Locate the cell with the specified text and output its (X, Y) center coordinate. 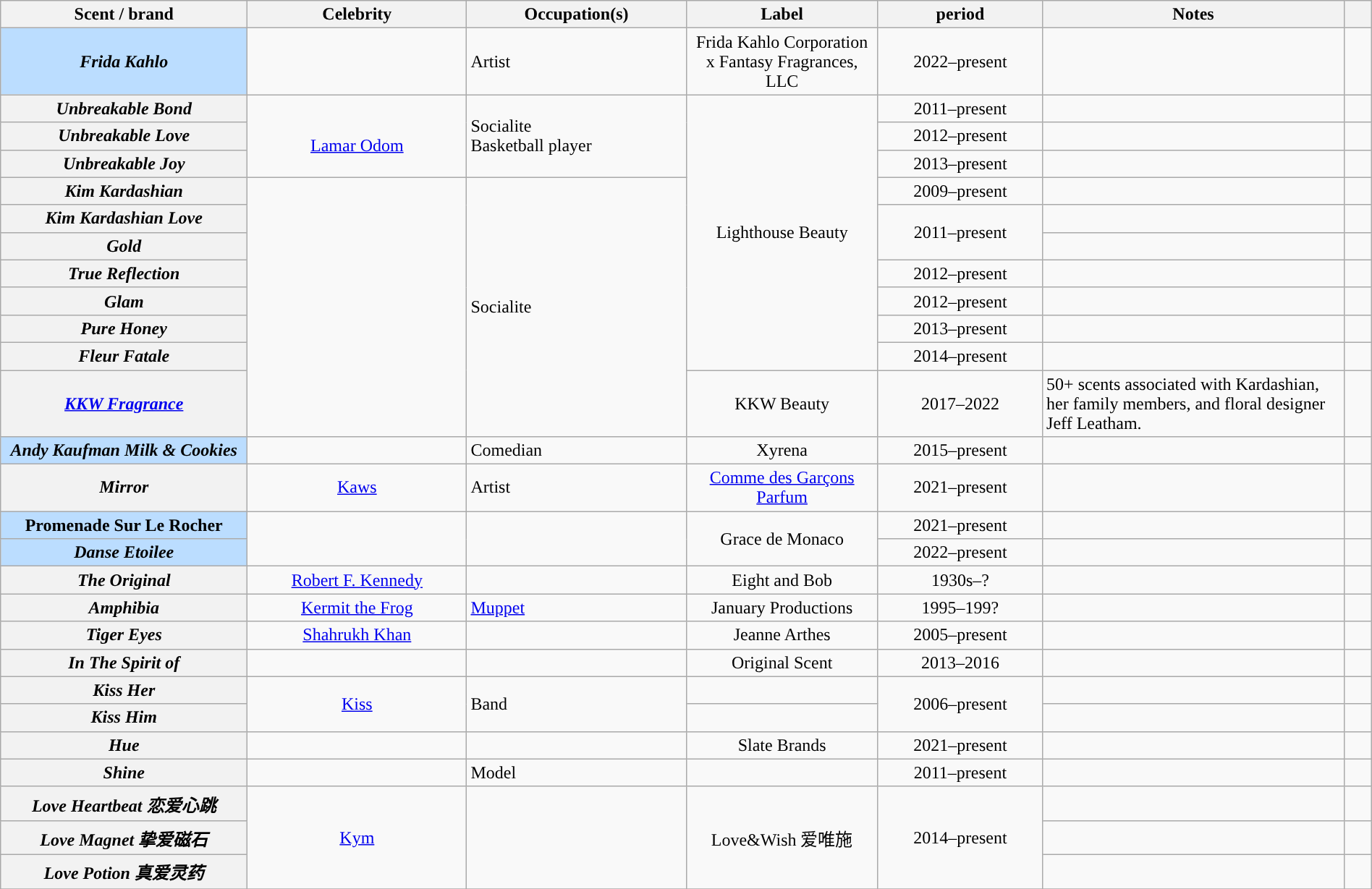
Model (576, 773)
Shine (124, 773)
Kim Kardashian (124, 191)
Lamar Odom (357, 136)
Eight and Bob (782, 580)
Occupation(s) (576, 14)
Love Magnet 挚爱磁石 (124, 838)
Frida Kahlo Corporation x Fantasy Fragrances, LLC (782, 61)
The Original (124, 580)
Unbreakable Love (124, 136)
50+ scents associated with Kardashian, her family members, and floral designer Jeff Leatham. (1194, 404)
Love&Wish 爱唯施 (782, 838)
2013–2016 (960, 663)
Frida Kahlo (124, 61)
Fleur Fatale (124, 356)
2017–2022 (960, 404)
Gold (124, 246)
Label (782, 14)
Unbreakable Joy (124, 163)
Original Scent (782, 663)
Kaws (357, 488)
Kim Kardashian Love (124, 218)
Love Heartbeat 恋爱心跳 (124, 803)
Love Potion 真爱灵药 (124, 871)
Grace de Monaco (782, 539)
Pure Honey (124, 328)
Kiss (357, 704)
Robert F. Kennedy (357, 580)
Kiss Him (124, 718)
Xyrena (782, 451)
2005–present (960, 635)
Kym (357, 838)
Slate Brands (782, 745)
Kiss Her (124, 690)
Shahrukh Khan (357, 635)
Unbreakable Bond (124, 109)
2006–present (960, 704)
Glam (124, 301)
In The Spirit of (124, 663)
2015–present (960, 451)
Celebrity (357, 14)
Promenade Sur Le Rocher (124, 525)
Hue (124, 745)
KKW Beauty (782, 404)
SocialiteBasketball player (576, 136)
period (960, 14)
Andy Kaufman Milk & Cookies (124, 451)
Kermit the Frog (357, 608)
Danse Etoilee (124, 553)
1995–199? (960, 608)
2009–present (960, 191)
Band (576, 704)
Mirror (124, 488)
Comme des Garçons Parfum (782, 488)
1930s–? (960, 580)
Notes (1194, 14)
Comedian (576, 451)
Jeanne Arthes (782, 635)
KKW Fragrance (124, 404)
January Productions (782, 608)
Tiger Eyes (124, 635)
Scent / brand (124, 14)
Amphibia (124, 608)
Socialite (576, 307)
True Reflection (124, 273)
Muppet (576, 608)
Lighthouse Beauty (782, 233)
